Determine the [X, Y] coordinate at the center of the cell enclosing the given text.  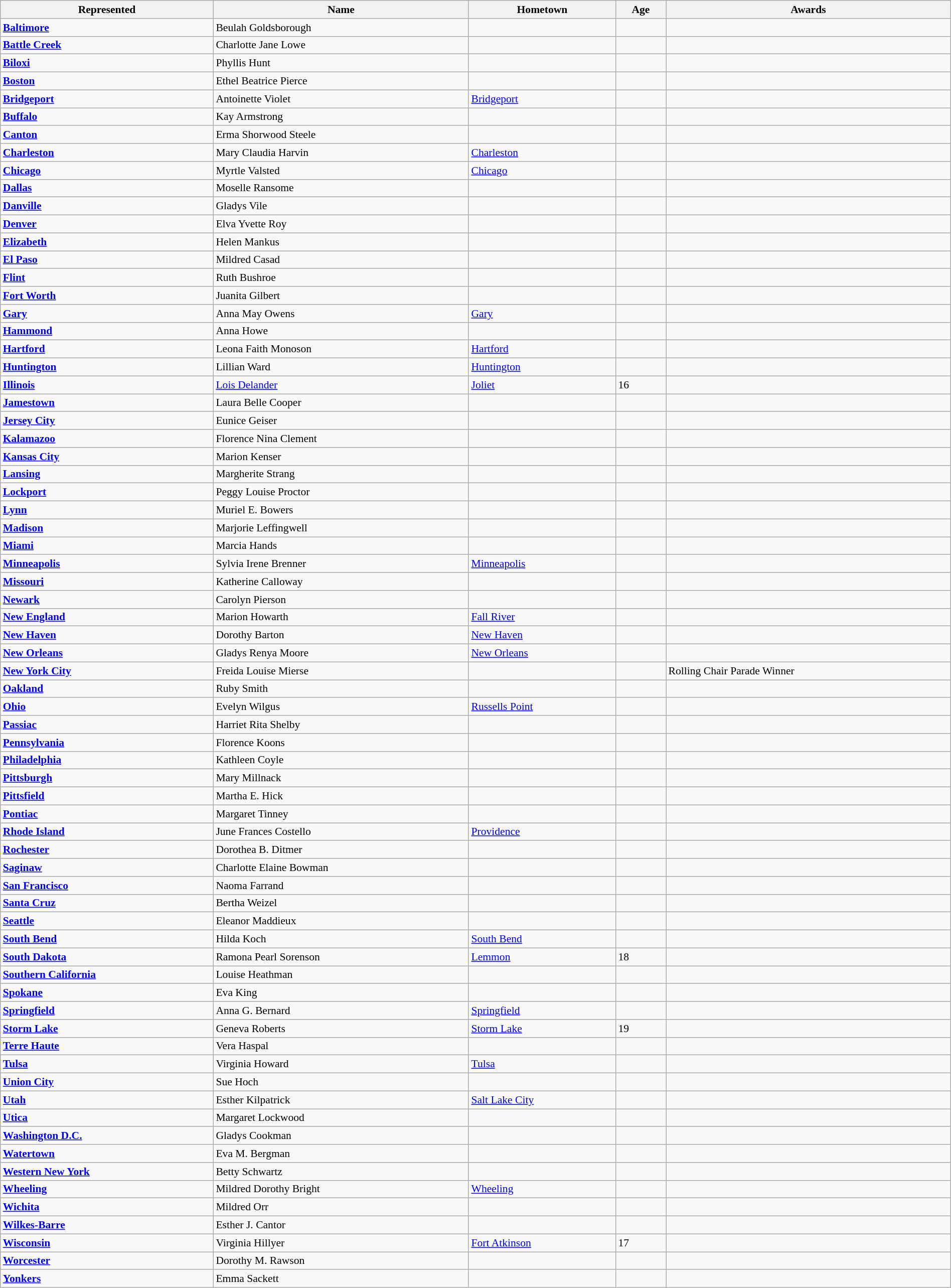
Louise Heathman [341, 975]
Elizabeth [107, 242]
Buffalo [107, 117]
Western New York [107, 1172]
Eva King [341, 993]
Antoinette Violet [341, 99]
Providence [542, 832]
Fort Worth [107, 296]
Elva Yvette Roy [341, 224]
Ramona Pearl Sorenson [341, 957]
Lockport [107, 492]
Lynn [107, 510]
Sue Hoch [341, 1082]
Peggy Louise Proctor [341, 492]
Florence Koons [341, 743]
Phyllis Hunt [341, 63]
Pittsfield [107, 796]
Ruby Smith [341, 689]
Moselle Ransome [341, 188]
Vera Haspal [341, 1046]
Charlotte Jane Lowe [341, 45]
Dorothy M. Rawson [341, 1261]
Marion Kenser [341, 457]
Margaret Tinney [341, 814]
Passiac [107, 725]
Pennsylvania [107, 743]
Dallas [107, 188]
South Dakota [107, 957]
Kalamazoo [107, 439]
Flint [107, 278]
Gladys Vile [341, 206]
Dorothy Barton [341, 635]
Miami [107, 546]
Hilda Koch [341, 939]
Terre Haute [107, 1046]
Dorothea B. Ditmer [341, 850]
Name [341, 10]
Freida Louise Mierse [341, 671]
Lansing [107, 474]
Ethel Beatrice Pierce [341, 81]
Bertha Weizel [341, 903]
19 [641, 1029]
Kathleen Coyle [341, 760]
Virginia Howard [341, 1064]
Danville [107, 206]
Evelyn Wilgus [341, 707]
18 [641, 957]
Pontiac [107, 814]
Muriel E. Bowers [341, 510]
Jamestown [107, 403]
Rhode Island [107, 832]
Gladys Renya Moore [341, 653]
Gladys Cookman [341, 1136]
Battle Creek [107, 45]
16 [641, 385]
Represented [107, 10]
Missouri [107, 582]
Marjorie Leffingwell [341, 528]
Rolling Chair Parade Winner [809, 671]
Juanita Gilbert [341, 296]
Harriet Rita Shelby [341, 725]
Philadelphia [107, 760]
Baltimore [107, 28]
Canton [107, 135]
Myrtle Valsted [341, 171]
Wichita [107, 1207]
Marcia Hands [341, 546]
Age [641, 10]
Charlotte Elaine Bowman [341, 868]
Florence Nina Clement [341, 439]
Esther J. Cantor [341, 1225]
Newark [107, 600]
Ruth Bushroe [341, 278]
Worcester [107, 1261]
Mary Claudia Harvin [341, 153]
Pittsburgh [107, 778]
Utica [107, 1118]
Margherite Strang [341, 474]
Fort Atkinson [542, 1243]
Santa Cruz [107, 903]
Erma Shorwood Steele [341, 135]
Saginaw [107, 868]
Mildred Dorothy Bright [341, 1189]
Leona Faith Monoson [341, 349]
Fall River [542, 617]
Virginia Hillyer [341, 1243]
Eunice Geiser [341, 421]
Katherine Calloway [341, 582]
Marion Howarth [341, 617]
Lillian Ward [341, 367]
Eleanor Maddieux [341, 921]
Anna May Owens [341, 314]
Lemmon [542, 957]
Kansas City [107, 457]
Anna G. Bernard [341, 1011]
Margaret Lockwood [341, 1118]
Rochester [107, 850]
Mildred Casad [341, 260]
Carolyn Pierson [341, 600]
Watertown [107, 1154]
Beulah Goldsborough [341, 28]
Boston [107, 81]
Helen Mankus [341, 242]
Washington D.C. [107, 1136]
Madison [107, 528]
Joliet [542, 385]
Martha E. Hick [341, 796]
Jersey City [107, 421]
Mildred Orr [341, 1207]
Eva M. Bergman [341, 1154]
New York City [107, 671]
Utah [107, 1100]
Sylvia Irene Brenner [341, 564]
17 [641, 1243]
Betty Schwartz [341, 1172]
New England [107, 617]
El Paso [107, 260]
Wisconsin [107, 1243]
Wilkes-Barre [107, 1225]
Awards [809, 10]
Union City [107, 1082]
Lois Delander [341, 385]
Illinois [107, 385]
Russells Point [542, 707]
Emma Sackett [341, 1279]
Ohio [107, 707]
June Frances Costello [341, 832]
Salt Lake City [542, 1100]
Esther Kilpatrick [341, 1100]
Mary Millnack [341, 778]
Hometown [542, 10]
Denver [107, 224]
Biloxi [107, 63]
Yonkers [107, 1279]
Seattle [107, 921]
Laura Belle Cooper [341, 403]
Anna Howe [341, 331]
Naoma Farrand [341, 886]
Spokane [107, 993]
Kay Armstrong [341, 117]
Oakland [107, 689]
Geneva Roberts [341, 1029]
San Francisco [107, 886]
Hammond [107, 331]
Southern California [107, 975]
